For the text-containing cell, return its midpoint in (X, Y) coordinate format. 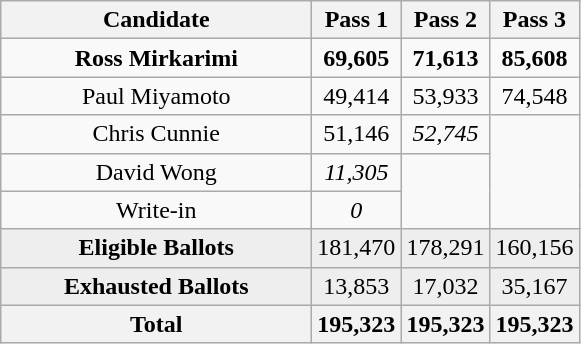
69,605 (356, 58)
11,305 (356, 172)
17,032 (446, 286)
Ross Mirkarimi (156, 58)
51,146 (356, 134)
David Wong (156, 172)
85,608 (534, 58)
71,613 (446, 58)
Pass 2 (446, 20)
35,167 (534, 286)
0 (356, 210)
Pass 3 (534, 20)
Total (156, 324)
Pass 1 (356, 20)
53,933 (446, 96)
74,548 (534, 96)
178,291 (446, 248)
Write-in (156, 210)
Paul Miyamoto (156, 96)
Exhausted Ballots (156, 286)
160,156 (534, 248)
Candidate (156, 20)
Chris Cunnie (156, 134)
13,853 (356, 286)
52,745 (446, 134)
49,414 (356, 96)
181,470 (356, 248)
Eligible Ballots (156, 248)
